Locate the cell with the specified text and output its [x, y] center coordinate. 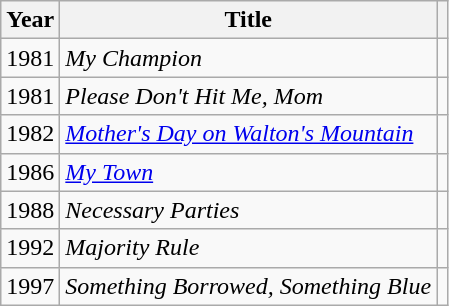
My Town [248, 172]
1986 [30, 172]
Year [30, 20]
Necessary Parties [248, 210]
Majority Rule [248, 248]
Mother's Day on Walton's Mountain [248, 134]
My Champion [248, 58]
1988 [30, 210]
1997 [30, 286]
1992 [30, 248]
1982 [30, 134]
Something Borrowed, Something Blue [248, 286]
Please Don't Hit Me, Mom [248, 96]
Title [248, 20]
